Return [X, Y] of the center of cell containing provided text 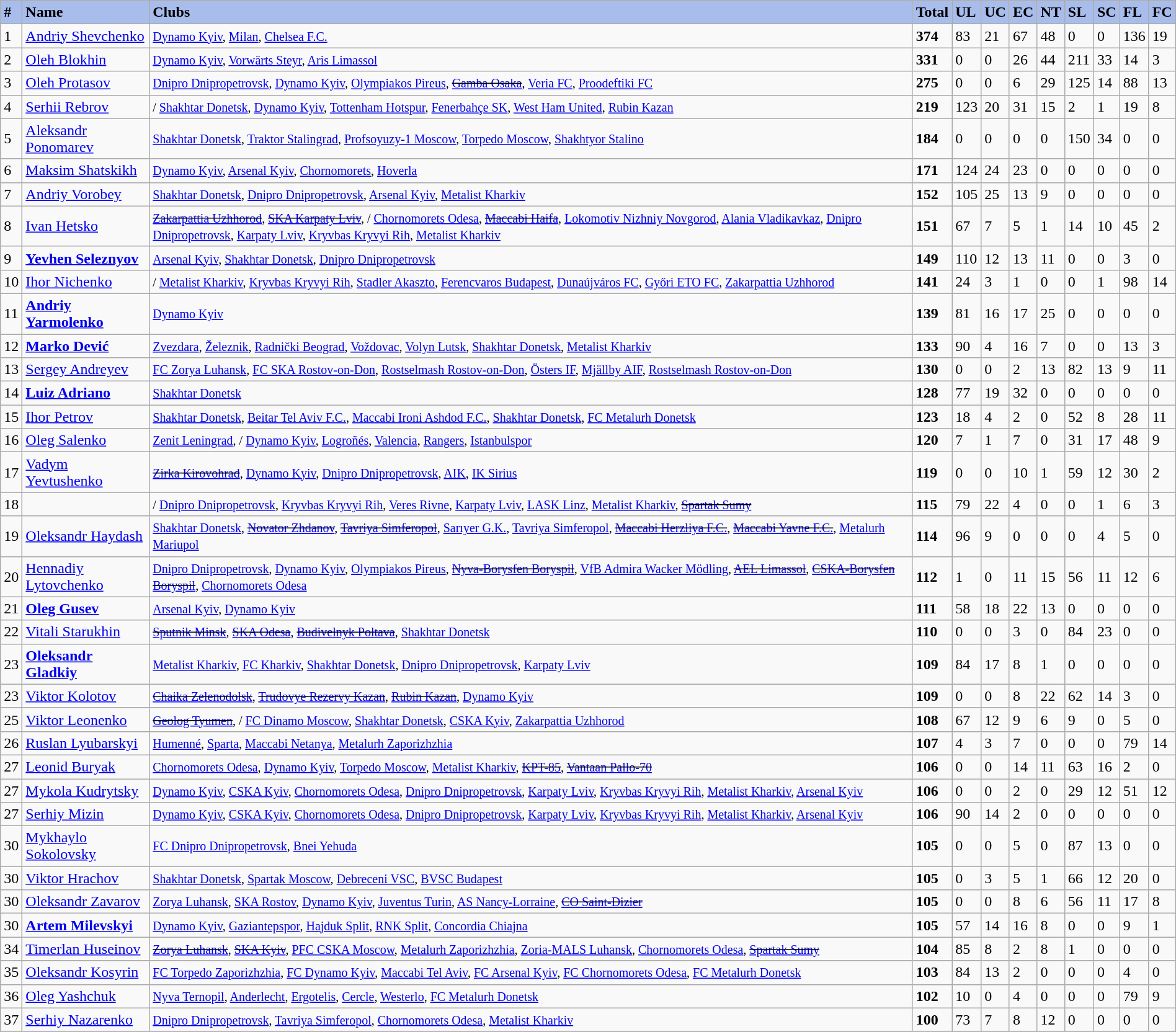
81 [966, 314]
184 [932, 139]
UL [966, 12]
133 [932, 345]
Mykhaylo Sokolovsky [86, 846]
Clubs [531, 12]
Zorya Luhansk, SKA Rostov, Dynamo Kyiv, Juventus Turin, AS Nancy-Lorraine, CO Saint-Dizier [531, 902]
SC [1107, 12]
374 [932, 36]
NT [1051, 12]
36 [11, 996]
Shakhtar Donetsk [531, 393]
Viktor Leonenko [86, 719]
Total [932, 12]
Geolog Tyumen, / FC Dinamo Moscow, Shakhtar Donetsk, CSKA Kyiv, Zakarpattia Uzhhorod [531, 719]
104 [932, 949]
/ Shakhtar Donetsk, Dynamo Kyiv, Tottenham Hotspur, Fenerbahçe SK, West Ham United, Rubin Kazan [531, 107]
FC [1162, 12]
Oleg Salenko [86, 440]
82 [1079, 370]
44 [1051, 60]
Nyva Ternopil, Anderlecht, Ergotelis, Cercle, Westerlo, FC Metalurh Donetsk [531, 996]
Dnipro Dnipropetrovsk, Dynamo Kyiv, Olympiakos Pireus, Gamba Osaka, Veria FC, Proodeftiki FC [531, 83]
119 [932, 473]
152 [932, 194]
Vadym Yevtushenko [86, 473]
103 [932, 972]
Dynamo Kyiv, Milan, Chelsea F.C. [531, 36]
EC [1023, 12]
Hennadiy Lytovchenko [86, 577]
87 [1079, 846]
Ihor Petrov [86, 417]
125 [1079, 83]
33 [1107, 60]
136 [1134, 36]
120 [932, 440]
/ Metalist Kharkiv, Kryvbas Kryvyi Rih, Stadler Akaszto, Ferencvaros Budapest, Dunaújváros FC, Győri ETO FC, Zakarpattia Uzhhorod [531, 282]
Mykola Kudrytsky [86, 791]
62 [1079, 696]
130 [932, 370]
114 [932, 536]
Sputnik Minsk, SKA Odesa, Budivelnyk Poltava, Shakhtar Donetsk [531, 632]
Shakhtar Donetsk, Beitar Tel Aviv F.C., Maccabi Ironi Ashdod F.C., Shakhtar Donetsk, FC Metalurh Donetsk [531, 417]
Maksim Shatskikh [86, 171]
Andriy Shevchenko [86, 36]
Zorya Luhansk, SKA Kyiv, PFC CSKA Moscow, Metalurh Zaporizhzhia, Zoria-MALS Luhansk, Chornomorets Odesa, Spartak Sumy [531, 949]
141 [932, 282]
52 [1079, 417]
85 [966, 949]
Shakhtar Donetsk, Spartak Moscow, Debreceni VSC, BVSC Budapest [531, 878]
Oleh Blokhin [86, 60]
Oleg Yashchuk [86, 996]
Oleksandr Gladkiy [86, 664]
Humenné, Sparta, Maccabi Netanya, Metalurh Zaporizhzhia [531, 743]
Timerlan Huseinov [86, 949]
275 [932, 83]
Arsenal Kyiv, Dynamo Kyiv [531, 608]
Viktor Hrachov [86, 878]
124 [966, 171]
UC [996, 12]
Name [86, 12]
Zenit Leningrad, / Dynamo Kyiv, Logroñés, Valencia, Rangers, Istanbulspor [531, 440]
149 [932, 258]
107 [932, 743]
45 [1134, 226]
Luiz Adriano [86, 393]
Zvezdara, Železnik, Radnički Beograd, Voždovac, Volyn Lutsk, Shakhtar Donetsk, Metalist Kharkiv [531, 345]
Sergey Andreyev [86, 370]
108 [932, 719]
73 [966, 1020]
58 [966, 608]
112 [932, 577]
102 [932, 996]
FC Dnipro Dnipropetrovsk, Bnei Yehuda [531, 846]
Leonid Buryak [86, 767]
Viktor Kolotov [86, 696]
Ivan Hetsko [86, 226]
/ Dnipro Dnipropetrovsk, Kryvbas Kryvyi Rih, Veres Rivne, Karpaty Lviv, LASK Linz, Metalist Kharkiv, Spartak Sumy [531, 504]
63 [1079, 767]
Vitali Starukhin [86, 632]
Ihor Nichenko [86, 282]
66 [1079, 878]
Shakhtar Donetsk, Traktor Stalingrad, Profsoyuzy-1 Moscow, Torpedo Moscow, Shakhtyor Stalino [531, 139]
Serhiy Nazarenko [86, 1020]
32 [1023, 393]
100 [932, 1020]
331 [932, 60]
Dynamo Kyiv [531, 314]
# [11, 12]
Dnipro Dnipropetrovsk, Tavriya Simferopol, Chornomorets Odesa, Metalist Kharkiv [531, 1020]
37 [11, 1020]
Shakhtar Donetsk, Dnipro Dnipropetrovsk, Arsenal Kyiv, Metalist Kharkiv [531, 194]
Dynamo Kyiv, Vorwärts Steyr, Aris Limassol [531, 60]
98 [1134, 282]
Dynamo Kyiv, Gaziantepspor, Hajduk Split, RNK Split, Concordia Chiajna [531, 925]
Artem Milevskyi [86, 925]
SL [1079, 12]
Oleksandr Haydash [86, 536]
Zirka Kirovohrad, Dynamo Kyiv, Dnipro Dnipropetrovsk, AIK, IK Sirius [531, 473]
Oleksandr Zavarov [86, 902]
211 [1079, 60]
128 [932, 393]
57 [966, 925]
96 [966, 536]
151 [932, 226]
Ruslan Lyubarskyi [86, 743]
Oleksandr Kosyrin [86, 972]
Serhii Rebrov [86, 107]
Oleh Protasov [86, 83]
Aleksandr Ponomarev [86, 139]
FL [1134, 12]
Arsenal Kyiv, Shakhtar Donetsk, Dnipro Dnipropetrovsk [531, 258]
Marko Dević [86, 345]
51 [1134, 791]
Serhiy Mizin [86, 814]
59 [1079, 473]
Dynamo Kyiv, Arsenal Kyiv, Chornomorets, Hoverla [531, 171]
219 [932, 107]
Yevhen Seleznyov [86, 258]
Metalist Kharkiv, FC Kharkiv, Shakhtar Donetsk, Dnipro Dnipropetrovsk, Karpaty Lviv [531, 664]
111 [932, 608]
Chaika Zelenodolsk, Trudovye Rezervy Kazan, Rubin Kazan, Dynamo Kyiv [531, 696]
FC Torpedo Zaporizhzhia, FC Dynamo Kyiv, Maccabi Tel Aviv, FC Arsenal Kyiv, FC Chornomorets Odesa, FC Metalurh Donetsk [531, 972]
FC Zorya Luhansk, FC SKA Rostov-on-Don, Rostselmash Rostov-on-Don, Östers IF, Mjällby AIF, Rostselmash Rostov-on-Don [531, 370]
150 [1079, 139]
171 [932, 171]
77 [966, 393]
Andriy Yarmolenko [86, 314]
115 [932, 504]
88 [1134, 83]
Oleg Gusev [86, 608]
83 [966, 36]
35 [11, 972]
Shakhtar Donetsk, Novator Zhdanov, Tavriya Simferopol, Sarıyer G.K., Tavriya Simferopol, Maccabi Herzliya F.C., Maccabi Yavne F.C., Metalurh Mariupol [531, 536]
28 [1134, 417]
Chornomorets Odesa, Dynamo Kyiv, Torpedo Moscow, Metalist Kharkiv, KPT-85, Vantaan Pallo-70 [531, 767]
139 [932, 314]
Andriy Vorobey [86, 194]
